Output the (X, Y) coordinate of the center of the cell containing the given text.  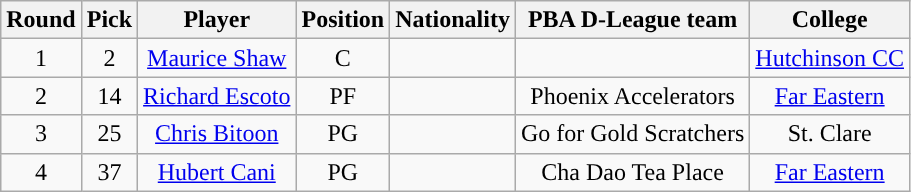
3 (41, 134)
St. Clare (830, 134)
Cha Dao Tea Place (632, 172)
25 (109, 134)
Hutchinson CC (830, 58)
C (343, 58)
PF (343, 96)
College (830, 20)
Maurice Shaw (217, 58)
Round (41, 20)
Nationality (453, 20)
37 (109, 172)
4 (41, 172)
Player (217, 20)
PBA D-League team (632, 20)
14 (109, 96)
Position (343, 20)
Phoenix Accelerators (632, 96)
Richard Escoto (217, 96)
Pick (109, 20)
Chris Bitoon (217, 134)
1 (41, 58)
Go for Gold Scratchers (632, 134)
Hubert Cani (217, 172)
